For the text-containing cell, return its midpoint in [X, Y] coordinate format. 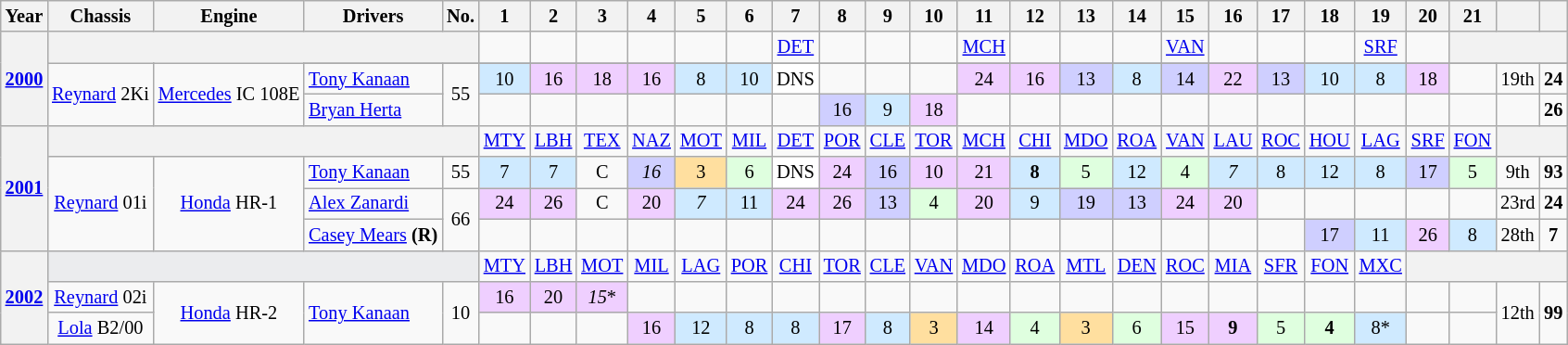
2002 [24, 297]
2000 [24, 78]
2 [553, 16]
No. [461, 16]
12th [1518, 312]
Reynard 01i [100, 204]
1 [504, 16]
19th [1518, 79]
MIA [1233, 266]
TEX [602, 141]
28th [1518, 235]
LAU [1233, 141]
2001 [24, 187]
SFR [1281, 266]
Year [24, 16]
Drivers [373, 16]
Honda HR-2 [230, 312]
23rd [1518, 203]
MTL [1086, 266]
Honda HR-1 [230, 204]
99 [1553, 312]
Engine [230, 16]
Lola B2/00 [100, 328]
Reynard 2Ki [100, 95]
22 [1233, 79]
MXC [1381, 266]
9th [1518, 172]
Mercedes IC 108E [230, 95]
15* [602, 297]
NAZ [651, 141]
Reynard 02i [100, 297]
Casey Mears (R) [373, 235]
Alex Zanardi [373, 203]
93 [1553, 172]
66 [461, 219]
HOU [1330, 141]
Chassis [100, 16]
DEN [1136, 266]
Bryan Herta [373, 109]
8* [1381, 328]
